For the text-containing cell, return its midpoint in [X, Y] coordinate format. 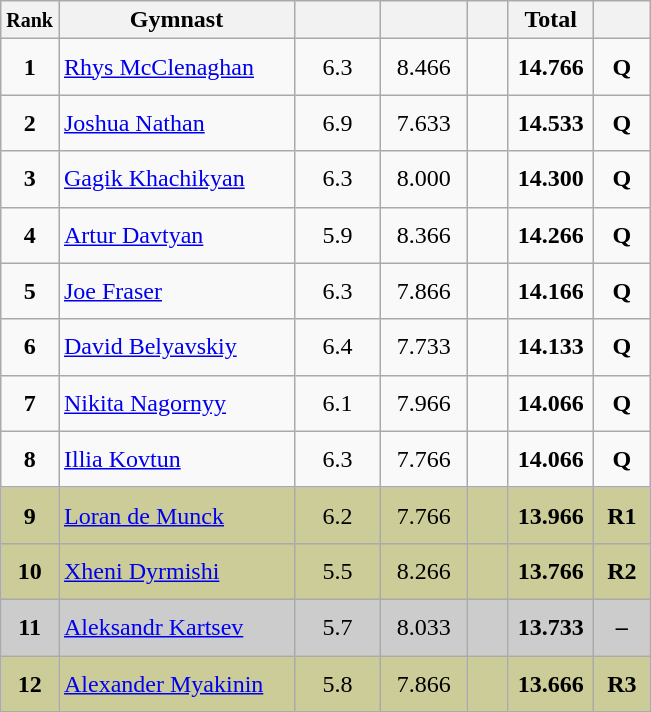
8.033 [424, 627]
14.533 [551, 123]
14.266 [551, 235]
8 [30, 459]
6.1 [338, 403]
8.266 [424, 571]
8.366 [424, 235]
Gymnast [176, 20]
Nikita Nagornyy [176, 403]
Xheni Dyrmishi [176, 571]
6.2 [338, 515]
R2 [622, 571]
5.9 [338, 235]
Gagik Khachikyan [176, 179]
8.466 [424, 67]
8.000 [424, 179]
R3 [622, 684]
Aleksandr Kartsev [176, 627]
6 [30, 347]
5.8 [338, 684]
13.733 [551, 627]
14.166 [551, 291]
Joe Fraser [176, 291]
11 [30, 627]
Alexander Myakinin [176, 684]
5 [30, 291]
5.5 [338, 571]
13.766 [551, 571]
10 [30, 571]
7.633 [424, 123]
13.666 [551, 684]
– [622, 627]
Rank [30, 20]
Total [551, 20]
Loran de Munck [176, 515]
6.4 [338, 347]
7.966 [424, 403]
Rhys McClenaghan [176, 67]
14.300 [551, 179]
7.733 [424, 347]
9 [30, 515]
2 [30, 123]
David Belyavskiy [176, 347]
Artur Davtyan [176, 235]
14.766 [551, 67]
12 [30, 684]
4 [30, 235]
7 [30, 403]
1 [30, 67]
13.966 [551, 515]
R1 [622, 515]
Joshua Nathan [176, 123]
Illia Kovtun [176, 459]
3 [30, 179]
6.9 [338, 123]
5.7 [338, 627]
14.133 [551, 347]
